Capture the cell that displays the provided text and extract its (x, y) central coordinate. 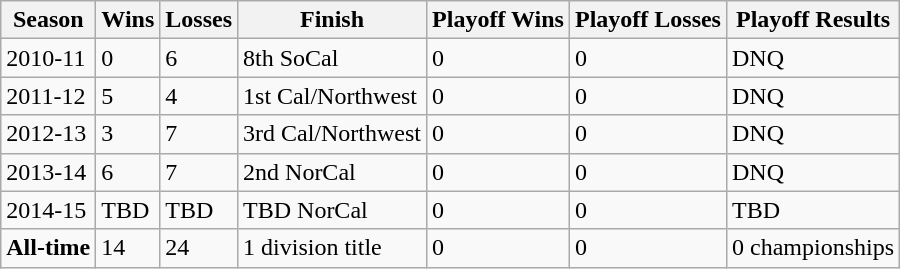
Finish (332, 20)
1st Cal/Northwest (332, 96)
Playoff Losses (648, 20)
TBD NorCal (332, 210)
0 championships (812, 248)
1 division title (332, 248)
2013-14 (48, 172)
24 (199, 248)
3 (128, 134)
Season (48, 20)
4 (199, 96)
2012-13 (48, 134)
2011-12 (48, 96)
Losses (199, 20)
All-time (48, 248)
2014-15 (48, 210)
5 (128, 96)
8th SoCal (332, 58)
2010-11 (48, 58)
Playoff Wins (498, 20)
2nd NorCal (332, 172)
Playoff Results (812, 20)
3rd Cal/Northwest (332, 134)
Wins (128, 20)
14 (128, 248)
